Output the [x, y] coordinate of the center of the cell containing the given text.  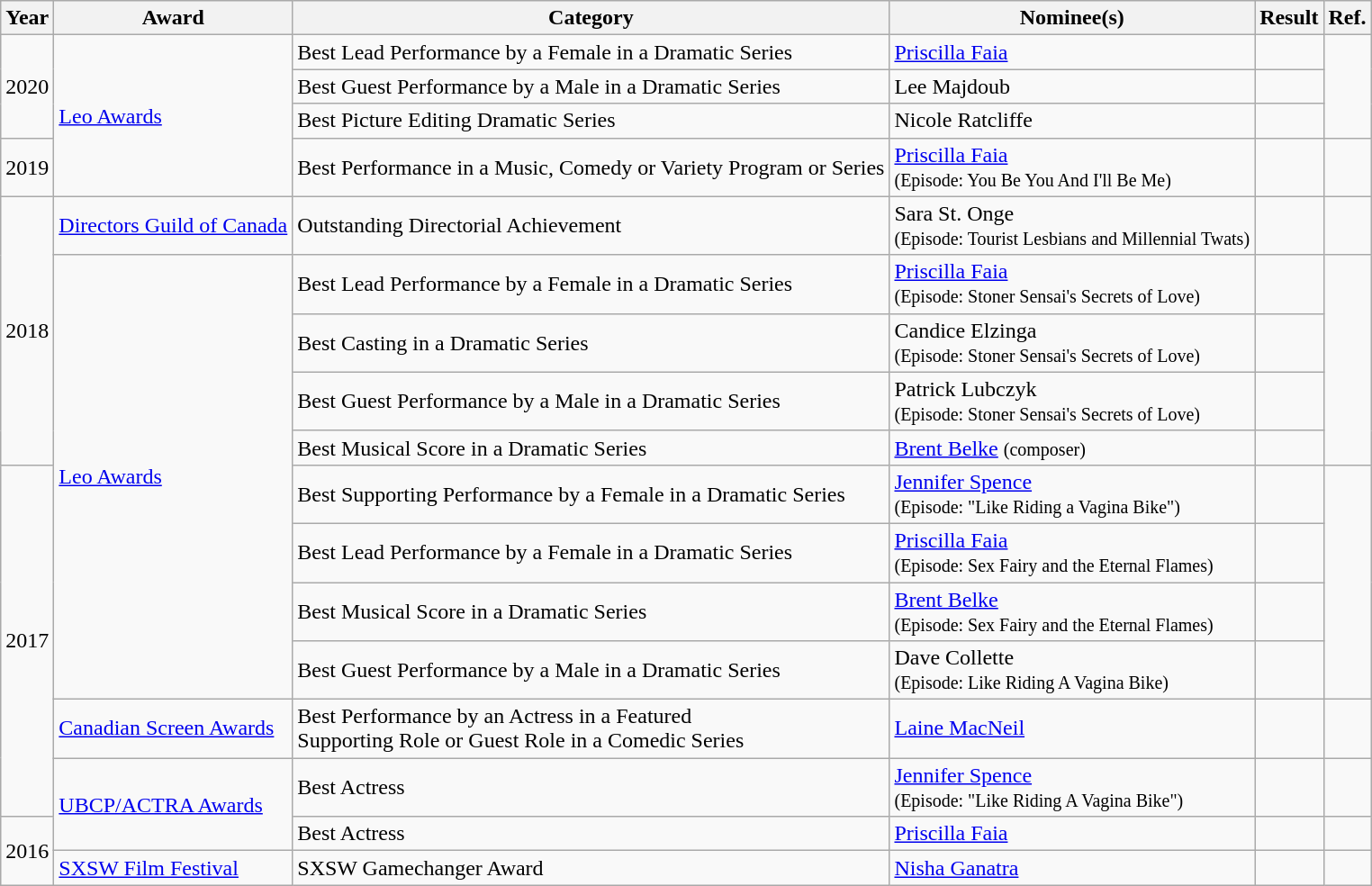
Priscilla Faia(Episode: You Be You And I'll Be Me) [1072, 167]
2018 [27, 330]
SXSW Film Festival [173, 868]
2017 [27, 640]
Best Performance by an Actress in a FeaturedSupporting Role or Guest Role in a Comedic Series [591, 729]
Nisha Ganatra [1072, 868]
Priscilla Faia(Episode: Stoner Sensai's Secrets of Love) [1072, 285]
Dave Collette(Episode: Like Riding A Vagina Bike) [1072, 670]
Best Casting in a Dramatic Series [591, 342]
Priscilla Faia(Episode: Sex Fairy and the Eternal Flames) [1072, 553]
Best Supporting Performance by a Female in a Dramatic Series [591, 493]
Laine MacNeil [1072, 729]
Best Picture Editing Dramatic Series [591, 121]
2016 [27, 851]
Best Performance in a Music, Comedy or Variety Program or Series [591, 167]
2020 [27, 86]
Category [591, 18]
UBCP/ACTRA Awards [173, 805]
2019 [27, 167]
Patrick Lubczyk(Episode: Stoner Sensai's Secrets of Love) [1072, 402]
SXSW Gamechanger Award [591, 868]
Brent Belke (composer) [1072, 448]
Result [1289, 18]
Directors Guild of Canada [173, 225]
Jennifer Spence(Episode: "Like Riding A Vagina Bike") [1072, 787]
Sara St. Onge(Episode: Tourist Lesbians and Millennial Twats) [1072, 225]
Outstanding Directorial Achievement [591, 225]
Nicole Ratcliffe [1072, 121]
Ref. [1347, 18]
Candice Elzinga(Episode: Stoner Sensai's Secrets of Love) [1072, 342]
Lee Majdoub [1072, 86]
Year [27, 18]
Award [173, 18]
Brent Belke(Episode: Sex Fairy and the Eternal Flames) [1072, 610]
Nominee(s) [1072, 18]
Canadian Screen Awards [173, 729]
Jennifer Spence(Episode: "Like Riding a Vagina Bike") [1072, 493]
